Pinpoint the cell where the given text exists, returning its [x, y] midpoint coordinate. 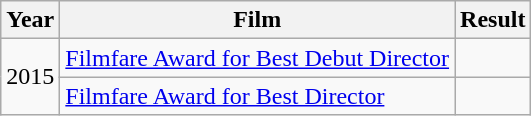
Result [493, 20]
Film [258, 20]
2015 [30, 77]
Year [30, 20]
Filmfare Award for Best Director [258, 96]
Filmfare Award for Best Debut Director [258, 58]
